Return (x, y) of the center of cell containing provided text 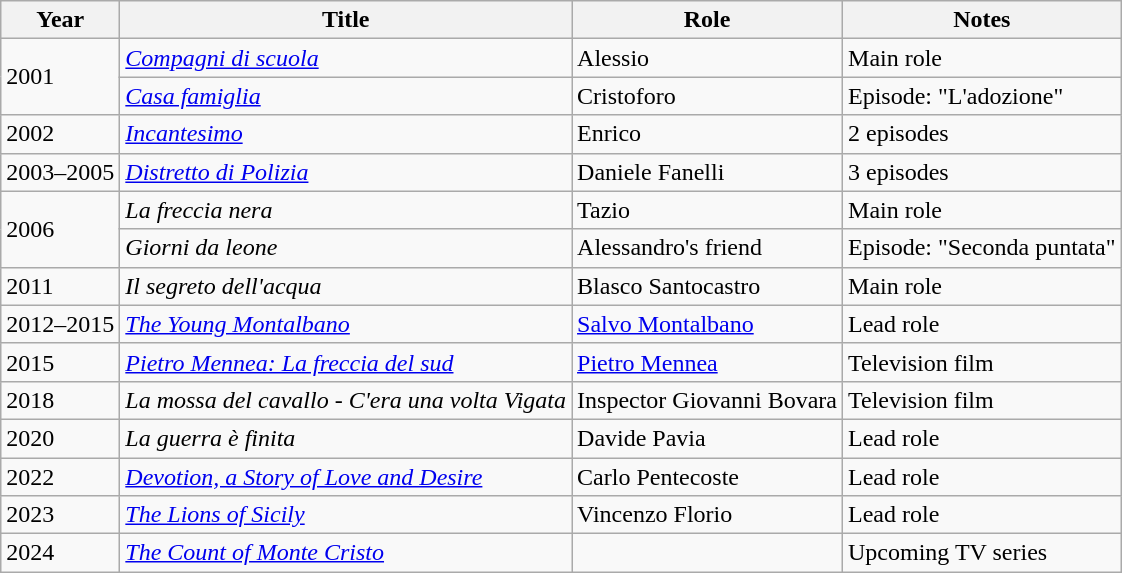
Incantesimo (346, 134)
Blasco Santocastro (708, 286)
Casa famiglia (346, 96)
Pietro Mennea: La freccia del sud (346, 362)
The Lions of Sicily (346, 515)
Inspector Giovanni Bovara (708, 400)
Alessio (708, 58)
Vincenzo Florio (708, 515)
2012–2015 (60, 324)
2003–2005 (60, 172)
Salvo Montalbano (708, 324)
2 episodes (982, 134)
La freccia nera (346, 210)
2001 (60, 77)
The Young Montalbano (346, 324)
Tazio (708, 210)
Enrico (708, 134)
2011 (60, 286)
Davide Pavia (708, 438)
Notes (982, 20)
The Count of Monte Cristo (346, 553)
2002 (60, 134)
Upcoming TV series (982, 553)
Episode: "L'adozione" (982, 96)
Role (708, 20)
2006 (60, 229)
2023 (60, 515)
Carlo Pentecoste (708, 477)
2020 (60, 438)
Title (346, 20)
La mossa del cavallo - C'era una volta Vigata (346, 400)
Compagni di scuola (346, 58)
La guerra è finita (346, 438)
2018 (60, 400)
Episode: "Seconda puntata" (982, 248)
Devotion, a Story of Love and Desire (346, 477)
2022 (60, 477)
Year (60, 20)
Cristoforo (708, 96)
Distretto di Polizia (346, 172)
Giorni da leone (346, 248)
Daniele Fanelli (708, 172)
Alessandro's friend (708, 248)
Il segreto dell'acqua (346, 286)
2015 (60, 362)
3 episodes (982, 172)
Pietro Mennea (708, 362)
2024 (60, 553)
